For the text-containing cell, return its midpoint in [x, y] coordinate format. 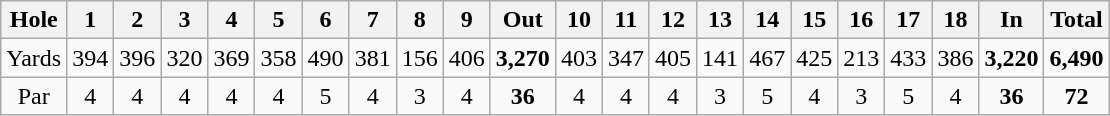
141 [720, 58]
1 [90, 20]
10 [578, 20]
9 [466, 20]
7 [372, 20]
11 [626, 20]
425 [814, 58]
Out [522, 20]
In [1012, 20]
386 [956, 58]
433 [908, 58]
3,220 [1012, 58]
394 [90, 58]
14 [768, 20]
Par [34, 96]
Total [1076, 20]
8 [420, 20]
15 [814, 20]
16 [862, 20]
6 [326, 20]
Yards [34, 58]
405 [672, 58]
403 [578, 58]
18 [956, 20]
358 [278, 58]
3,270 [522, 58]
12 [672, 20]
213 [862, 58]
381 [372, 58]
72 [1076, 96]
13 [720, 20]
156 [420, 58]
320 [184, 58]
Hole [34, 20]
467 [768, 58]
347 [626, 58]
406 [466, 58]
2 [138, 20]
17 [908, 20]
6,490 [1076, 58]
396 [138, 58]
369 [232, 58]
490 [326, 58]
